Scan for the cell matching the given text and deliver its (x, y) coordinate at center. 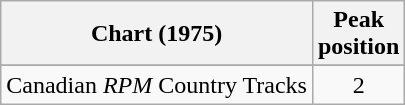
Chart (1975) (157, 34)
Peakposition (358, 34)
Canadian RPM Country Tracks (157, 85)
2 (358, 85)
